Find where the given text appears and provide that cell's center as (X, Y) coordinate. 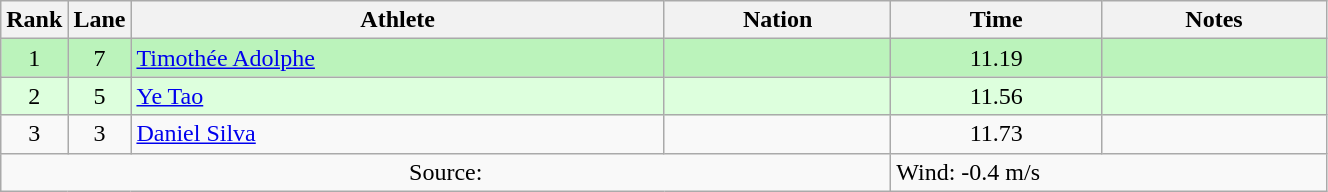
Rank (34, 20)
Athlete (398, 20)
Ye Tao (398, 96)
Lane (100, 20)
7 (100, 58)
Time (996, 20)
Notes (1214, 20)
11.73 (996, 134)
Wind: -0.4 m/s (1109, 172)
1 (34, 58)
2 (34, 96)
Daniel Silva (398, 134)
Timothée Adolphe (398, 58)
5 (100, 96)
11.56 (996, 96)
11.19 (996, 58)
Source: (446, 172)
Nation (777, 20)
